Extract the (x, y) coordinate from the center of the cell holding the provided text.  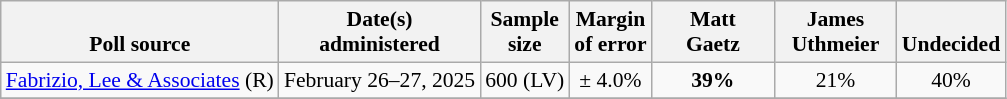
21% (836, 80)
600 (LV) (524, 80)
Undecided (951, 32)
Date(s)administered (380, 32)
MattGaetz (714, 32)
Marginof error (610, 32)
JamesUthmeier (836, 32)
Poll source (140, 32)
± 4.0% (610, 80)
39% (714, 80)
February 26–27, 2025 (380, 80)
40% (951, 80)
Samplesize (524, 32)
Fabrizio, Lee & Associates (R) (140, 80)
